From the cell containing the given text, extract its center point as [x, y] coordinate. 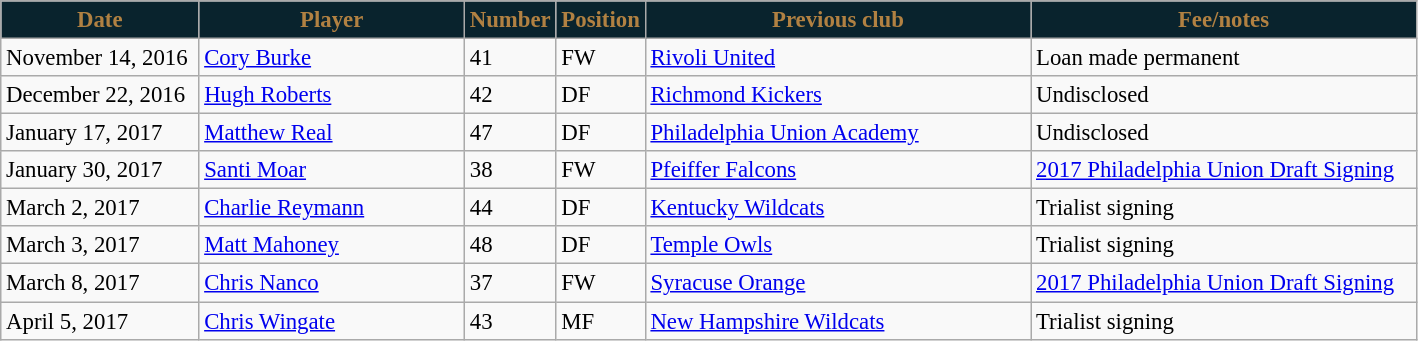
47 [510, 133]
Player [332, 20]
Chris Wingate [332, 321]
41 [510, 58]
Hugh Roberts [332, 95]
Rivoli United [838, 58]
Pfeiffer Falcons [838, 170]
New Hampshire Wildcats [838, 321]
Santi Moar [332, 170]
MF [600, 321]
44 [510, 208]
48 [510, 245]
April 5, 2017 [100, 321]
Cory Burke [332, 58]
Philadelphia Union Academy [838, 133]
Matt Mahoney [332, 245]
Date [100, 20]
Position [600, 20]
Chris Nanco [332, 283]
Number [510, 20]
Temple Owls [838, 245]
Charlie Reymann [332, 208]
Richmond Kickers [838, 95]
42 [510, 95]
37 [510, 283]
Syracuse Orange [838, 283]
January 17, 2017 [100, 133]
November 14, 2016 [100, 58]
Matthew Real [332, 133]
December 22, 2016 [100, 95]
Loan made permanent [1224, 58]
March 3, 2017 [100, 245]
Fee/notes [1224, 20]
Kentucky Wildcats [838, 208]
March 2, 2017 [100, 208]
March 8, 2017 [100, 283]
43 [510, 321]
January 30, 2017 [100, 170]
Previous club [838, 20]
38 [510, 170]
